Pinpoint the cell where the given text exists, returning its (X, Y) midpoint coordinate. 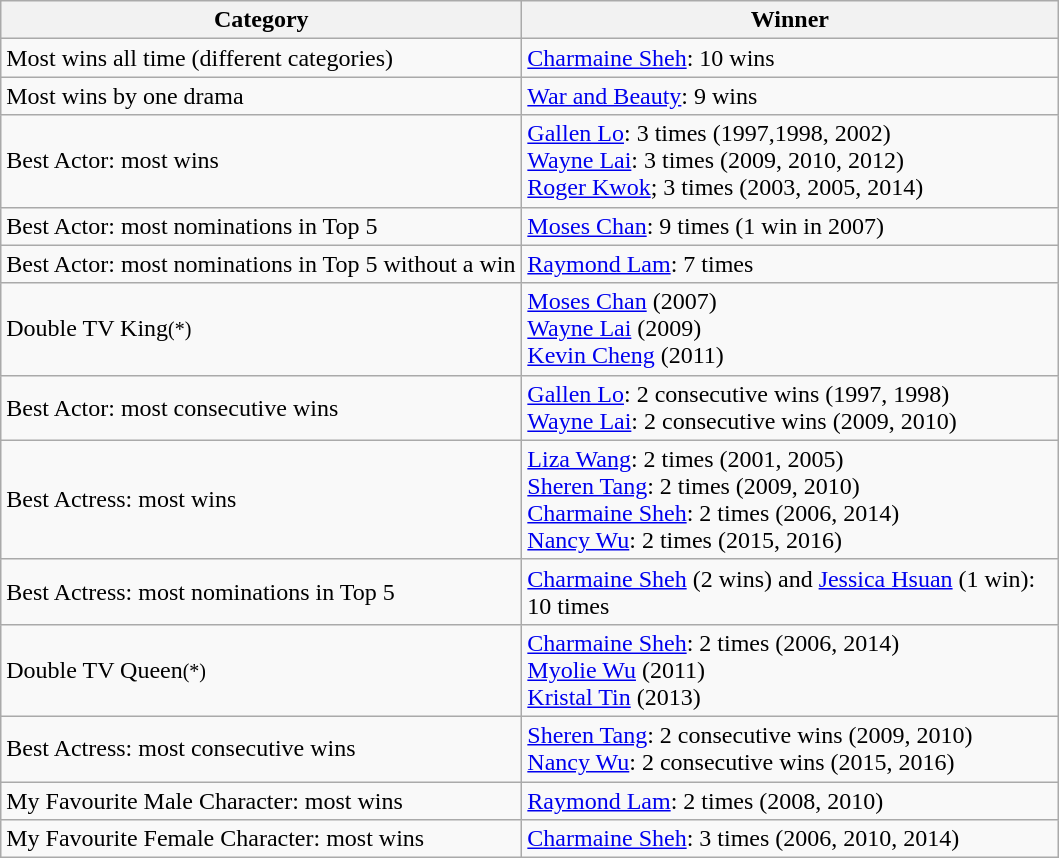
Most wins all time (different categories) (262, 58)
Raymond Lam: 7 times (790, 264)
Best Actor: most nominations in Top 5 (262, 226)
Best Actor: most consecutive wins (262, 408)
Most wins by one drama (262, 96)
Best Actor: most nominations in Top 5 without a win (262, 264)
Best Actress: most consecutive wins (262, 748)
Sheren Tang: 2 consecutive wins (2009, 2010)Nancy Wu: 2 consecutive wins (2015, 2016) (790, 748)
Raymond Lam: 2 times (2008, 2010) (790, 801)
Moses Chan: 9 times (1 win in 2007) (790, 226)
War and Beauty: 9 wins (790, 96)
Charmaine Sheh (2 wins) and Jessica Hsuan (1 win): 10 times (790, 592)
Charmaine Sheh: 2 times (2006, 2014)Myolie Wu (2011)Kristal Tin (2013) (790, 670)
My Favourite Male Character: most wins (262, 801)
Double TV King(*) (262, 329)
Best Actress: most nominations in Top 5 (262, 592)
Double TV Queen(*) (262, 670)
Gallen Lo: 3 times (1997,1998, 2002)Wayne Lai: 3 times (2009, 2010, 2012)Roger Kwok; 3 times (2003, 2005, 2014) (790, 161)
Charmaine Sheh: 3 times (2006, 2010, 2014) (790, 839)
Charmaine Sheh: 10 wins (790, 58)
Winner (790, 20)
Best Actress: most wins (262, 500)
Liza Wang: 2 times (2001, 2005)Sheren Tang: 2 times (2009, 2010)Charmaine Sheh: 2 times (2006, 2014)Nancy Wu: 2 times (2015, 2016) (790, 500)
Category (262, 20)
My Favourite Female Character: most wins (262, 839)
Moses Chan (2007)Wayne Lai (2009)Kevin Cheng (2011) (790, 329)
Gallen Lo: 2 consecutive wins (1997, 1998)Wayne Lai: 2 consecutive wins (2009, 2010) (790, 408)
Best Actor: most wins (262, 161)
